Detect which cell encompasses the target text, then output its [x, y] center coordinate. 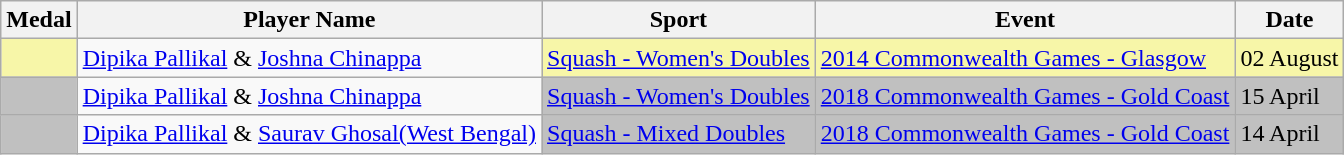
Sport [679, 20]
15 April [1290, 96]
Player Name [309, 20]
Date [1290, 20]
Squash - Mixed Doubles [679, 134]
02 August [1290, 58]
Event [1025, 20]
Dipika Pallikal & Saurav Ghosal(West Bengal) [309, 134]
14 April [1290, 134]
2014 Commonwealth Games - Glasgow [1025, 58]
Medal [39, 20]
